For the text-containing cell, return its midpoint in [x, y] coordinate format. 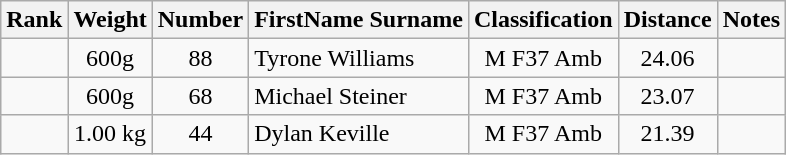
Rank [34, 20]
68 [200, 96]
Dylan Keville [359, 134]
24.06 [668, 58]
44 [200, 134]
Notes [751, 20]
21.39 [668, 134]
Michael Steiner [359, 96]
1.00 kg [110, 134]
Number [200, 20]
Tyrone Williams [359, 58]
Weight [110, 20]
Classification [543, 20]
23.07 [668, 96]
Distance [668, 20]
88 [200, 58]
FirstName Surname [359, 20]
